Capture the cell that displays the provided text and extract its (X, Y) central coordinate. 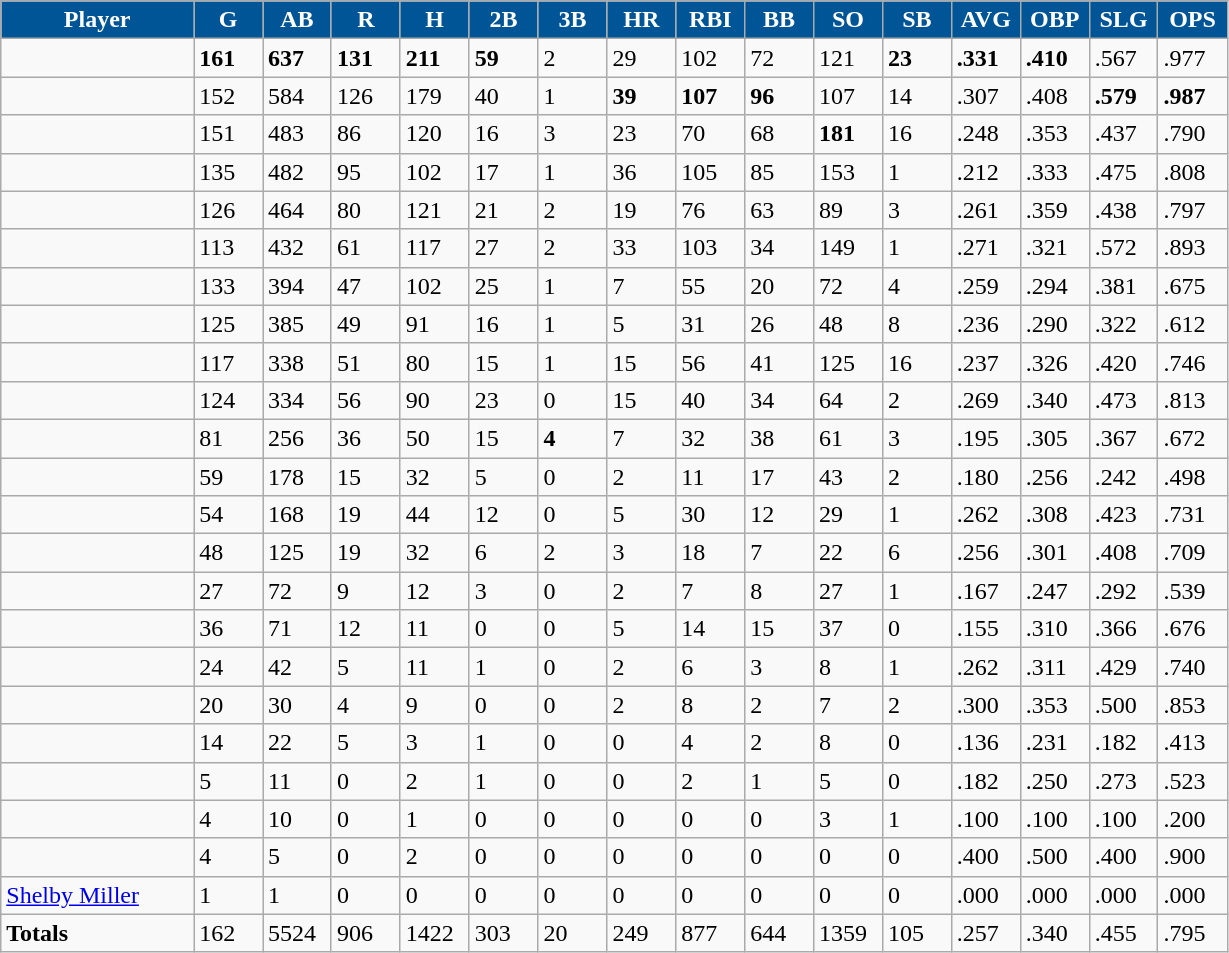
OPS (1192, 20)
.236 (986, 324)
.322 (1124, 324)
.523 (1192, 781)
5524 (296, 933)
.498 (1192, 477)
91 (434, 324)
.612 (1192, 324)
.367 (1124, 438)
.572 (1124, 248)
SO (848, 20)
338 (296, 362)
584 (296, 96)
R (366, 20)
96 (780, 96)
86 (366, 134)
249 (642, 933)
2B (504, 20)
153 (848, 172)
.672 (1192, 438)
25 (504, 286)
38 (780, 438)
81 (228, 438)
.676 (1192, 629)
.853 (1192, 705)
.326 (1054, 362)
85 (780, 172)
.475 (1124, 172)
.307 (986, 96)
.292 (1124, 591)
.567 (1124, 58)
.200 (1192, 819)
.359 (1054, 210)
18 (710, 553)
.259 (986, 286)
21 (504, 210)
64 (848, 400)
39 (642, 96)
.579 (1124, 96)
.273 (1124, 781)
.438 (1124, 210)
.987 (1192, 96)
161 (228, 58)
63 (780, 210)
Player (98, 20)
50 (434, 438)
131 (366, 58)
179 (434, 96)
42 (296, 667)
162 (228, 933)
.257 (986, 933)
.473 (1124, 400)
.366 (1124, 629)
90 (434, 400)
G (228, 20)
AVG (986, 20)
.212 (986, 172)
.310 (1054, 629)
24 (228, 667)
906 (366, 933)
.731 (1192, 515)
.311 (1054, 667)
.746 (1192, 362)
.247 (1054, 591)
10 (296, 819)
.381 (1124, 286)
.136 (986, 743)
181 (848, 134)
Shelby Miller (98, 895)
152 (228, 96)
AB (296, 20)
211 (434, 58)
394 (296, 286)
31 (710, 324)
334 (296, 400)
.237 (986, 362)
.321 (1054, 248)
OBP (1054, 20)
55 (710, 286)
.333 (1054, 172)
.420 (1124, 362)
103 (710, 248)
44 (434, 515)
.294 (1054, 286)
.250 (1054, 781)
Totals (98, 933)
37 (848, 629)
.429 (1124, 667)
47 (366, 286)
.795 (1192, 933)
.308 (1054, 515)
.271 (986, 248)
120 (434, 134)
89 (848, 210)
95 (366, 172)
.167 (986, 591)
SLG (1124, 20)
303 (504, 933)
.269 (986, 400)
41 (780, 362)
149 (848, 248)
.180 (986, 477)
49 (366, 324)
877 (710, 933)
483 (296, 134)
H (434, 20)
151 (228, 134)
.261 (986, 210)
.195 (986, 438)
.300 (986, 705)
.301 (1054, 553)
.539 (1192, 591)
1422 (434, 933)
113 (228, 248)
.813 (1192, 400)
.242 (1124, 477)
.413 (1192, 743)
76 (710, 210)
.797 (1192, 210)
71 (296, 629)
.709 (1192, 553)
26 (780, 324)
.290 (1054, 324)
178 (296, 477)
.423 (1124, 515)
637 (296, 58)
133 (228, 286)
.740 (1192, 667)
33 (642, 248)
464 (296, 210)
1359 (848, 933)
.231 (1054, 743)
.331 (986, 58)
.893 (1192, 248)
3B (572, 20)
.437 (1124, 134)
432 (296, 248)
.305 (1054, 438)
.155 (986, 629)
482 (296, 172)
51 (366, 362)
54 (228, 515)
.410 (1054, 58)
68 (780, 134)
135 (228, 172)
.675 (1192, 286)
.248 (986, 134)
RBI (710, 20)
.790 (1192, 134)
HR (642, 20)
124 (228, 400)
644 (780, 933)
.455 (1124, 933)
256 (296, 438)
.900 (1192, 857)
168 (296, 515)
.977 (1192, 58)
SB (916, 20)
43 (848, 477)
385 (296, 324)
.808 (1192, 172)
BB (780, 20)
70 (710, 134)
